Extract the [X, Y] coordinate from the center of the cell holding the provided text.  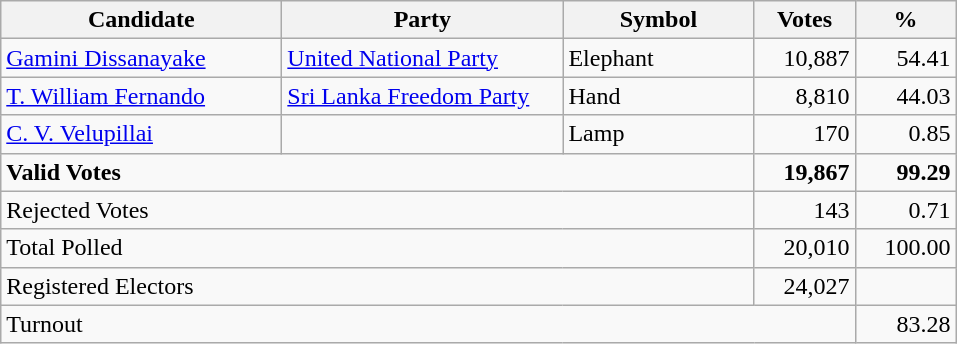
Rejected Votes [378, 210]
Votes [804, 20]
% [906, 20]
Candidate [142, 20]
Symbol [658, 20]
44.03 [906, 96]
Gamini Dissanayake [142, 58]
Total Polled [378, 248]
Lamp [658, 134]
54.41 [906, 58]
8,810 [804, 96]
0.85 [906, 134]
10,887 [804, 58]
United National Party [422, 58]
Registered Electors [378, 286]
83.28 [906, 324]
0.71 [906, 210]
C. V. Velupillai [142, 134]
Party [422, 20]
T. William Fernando [142, 96]
Hand [658, 96]
20,010 [804, 248]
Elephant [658, 58]
143 [804, 210]
170 [804, 134]
100.00 [906, 248]
24,027 [804, 286]
Turnout [428, 324]
99.29 [906, 172]
19,867 [804, 172]
Sri Lanka Freedom Party [422, 96]
Valid Votes [378, 172]
